Detect which cell encompasses the target text, then output its (x, y) center coordinate. 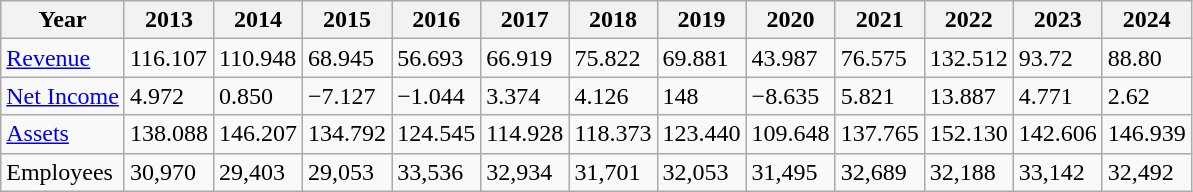
2017 (525, 20)
32,188 (968, 172)
93.72 (1058, 58)
2016 (436, 20)
33,536 (436, 172)
152.130 (968, 134)
Assets (63, 134)
2021 (880, 20)
32,689 (880, 172)
114.928 (525, 134)
−7.127 (348, 96)
116.107 (168, 58)
29,053 (348, 172)
66.919 (525, 58)
110.948 (258, 58)
2.62 (1146, 96)
118.373 (613, 134)
2018 (613, 20)
148 (702, 96)
0.850 (258, 96)
43.987 (790, 58)
142.606 (1058, 134)
69.881 (702, 58)
29,403 (258, 172)
134.792 (348, 134)
−1.044 (436, 96)
30,970 (168, 172)
146.939 (1146, 134)
3.374 (525, 96)
4.771 (1058, 96)
146.207 (258, 134)
137.765 (880, 134)
2019 (702, 20)
2014 (258, 20)
32,492 (1146, 172)
32,053 (702, 172)
123.440 (702, 134)
2024 (1146, 20)
−8.635 (790, 96)
4.972 (168, 96)
109.648 (790, 134)
4.126 (613, 96)
2015 (348, 20)
Employees (63, 172)
68.945 (348, 58)
32,934 (525, 172)
2023 (1058, 20)
Net Income (63, 96)
75.822 (613, 58)
13.887 (968, 96)
Year (63, 20)
31,701 (613, 172)
31,495 (790, 172)
76.575 (880, 58)
138.088 (168, 134)
5.821 (880, 96)
88.80 (1146, 58)
56.693 (436, 58)
Revenue (63, 58)
132.512 (968, 58)
33,142 (1058, 172)
2013 (168, 20)
124.545 (436, 134)
2020 (790, 20)
2022 (968, 20)
